For the text-containing cell, return its midpoint in [X, Y] coordinate format. 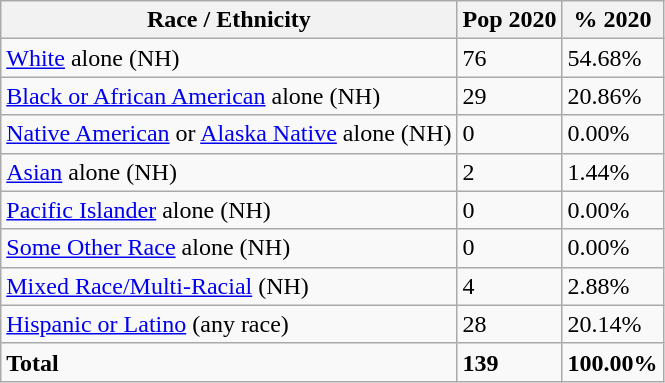
54.68% [612, 58]
28 [510, 324]
29 [510, 96]
Asian alone (NH) [229, 172]
2 [510, 172]
Mixed Race/Multi-Racial (NH) [229, 286]
Native American or Alaska Native alone (NH) [229, 134]
76 [510, 58]
2.88% [612, 286]
Pop 2020 [510, 20]
100.00% [612, 362]
20.14% [612, 324]
% 2020 [612, 20]
4 [510, 286]
Black or African American alone (NH) [229, 96]
20.86% [612, 96]
White alone (NH) [229, 58]
Some Other Race alone (NH) [229, 248]
139 [510, 362]
Race / Ethnicity [229, 20]
Total [229, 362]
1.44% [612, 172]
Hispanic or Latino (any race) [229, 324]
Pacific Islander alone (NH) [229, 210]
